Return [X, Y] of the center of cell containing provided text 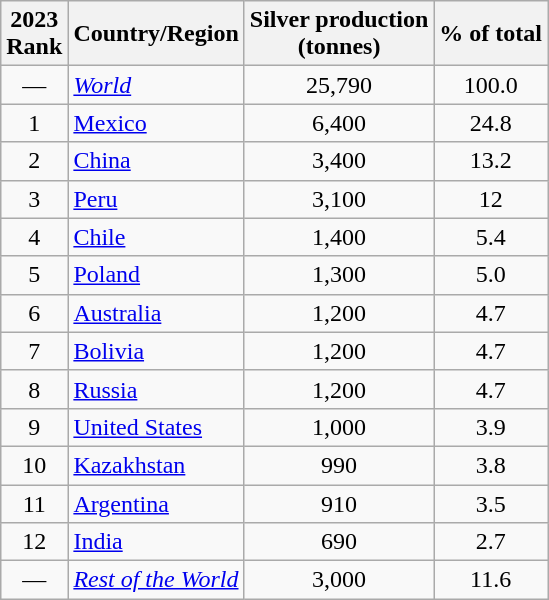
8 [34, 389]
% of total [491, 34]
24.8 [491, 123]
13.2 [491, 161]
Country/Region [156, 34]
Poland [156, 275]
3,400 [339, 161]
Rest of the World [156, 580]
World [156, 85]
3.5 [491, 503]
25,790 [339, 85]
5.0 [491, 275]
India [156, 542]
3 [34, 199]
6,400 [339, 123]
10 [34, 465]
Kazakhstan [156, 465]
910 [339, 503]
100.0 [491, 85]
United States [156, 427]
3.9 [491, 427]
1,300 [339, 275]
9 [34, 427]
5.4 [491, 237]
1,400 [339, 237]
1 [34, 123]
2.7 [491, 542]
11 [34, 503]
11.6 [491, 580]
3,100 [339, 199]
Silver production(tonnes) [339, 34]
Bolivia [156, 351]
Russia [156, 389]
2 [34, 161]
Peru [156, 199]
6 [34, 313]
1,000 [339, 427]
4 [34, 237]
3.8 [491, 465]
990 [339, 465]
2023Rank [34, 34]
Mexico [156, 123]
7 [34, 351]
5 [34, 275]
690 [339, 542]
Australia [156, 313]
Argentina [156, 503]
Chile [156, 237]
3,000 [339, 580]
China [156, 161]
